Capture the cell that displays the provided text and extract its [X, Y] central coordinate. 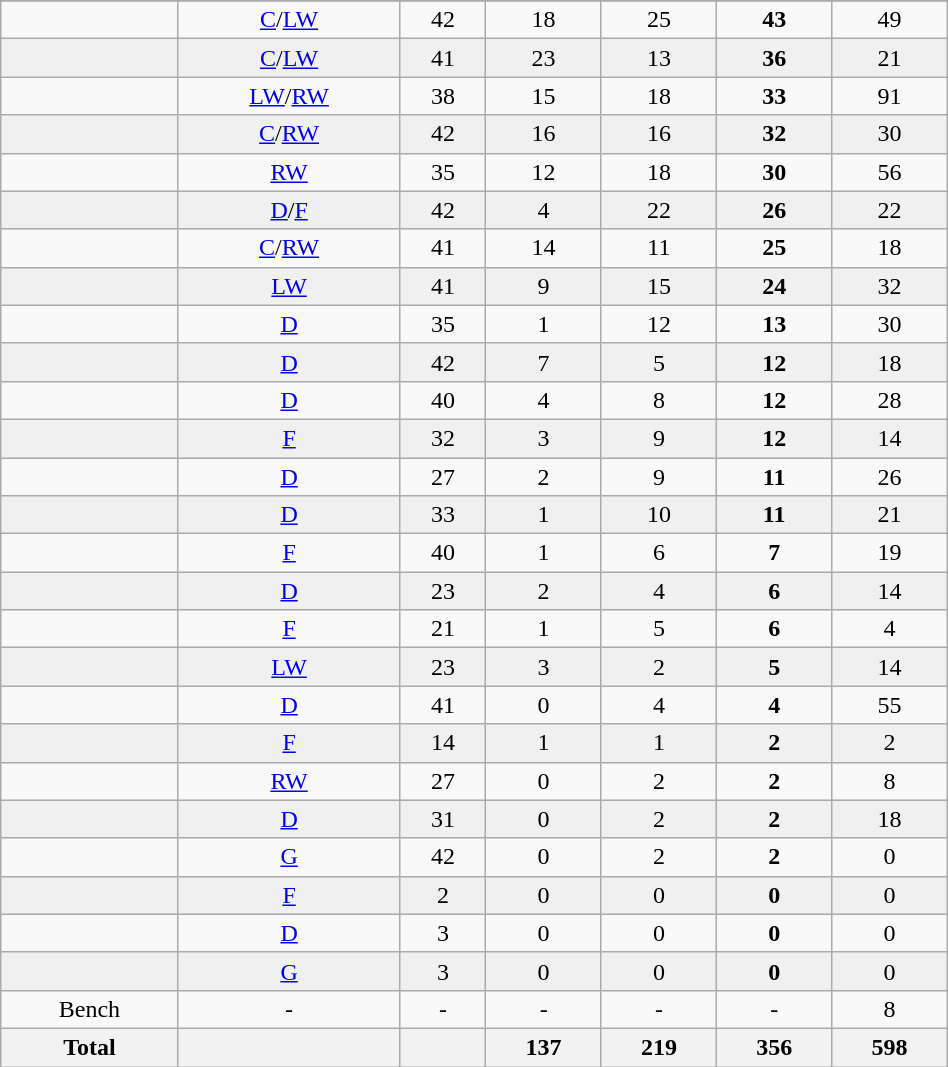
137 [544, 1047]
24 [774, 286]
91 [890, 96]
56 [890, 172]
36 [774, 58]
598 [890, 1047]
55 [890, 705]
38 [443, 96]
43 [774, 20]
D/F [289, 210]
49 [890, 20]
10 [658, 515]
356 [774, 1047]
31 [443, 819]
28 [890, 400]
19 [890, 553]
Total [90, 1047]
LW/RW [289, 96]
Bench [90, 1009]
219 [658, 1047]
